Identify which cell holds the provided text, then report its [x, y] central coordinate. 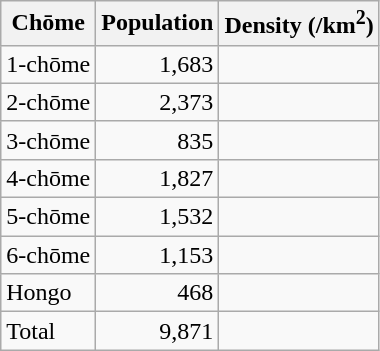
3-chōme [48, 140]
5-chōme [48, 217]
9,871 [158, 331]
1,683 [158, 64]
Density (/km2) [299, 24]
1,532 [158, 217]
Hongo [48, 293]
1,153 [158, 255]
1-chōme [48, 64]
6-chōme [48, 255]
Chōme [48, 24]
Total [48, 331]
4-chōme [48, 178]
1,827 [158, 178]
468 [158, 293]
2-chōme [48, 102]
2,373 [158, 102]
Population [158, 24]
835 [158, 140]
